Extract the [x, y] coordinate from the center of the cell holding the provided text.  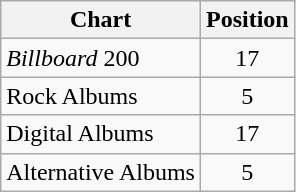
Chart [101, 20]
Position [247, 20]
Alternative Albums [101, 172]
Digital Albums [101, 134]
Billboard 200 [101, 58]
Rock Albums [101, 96]
